Provide the [X, Y] coordinate of the cell's center where the given text is located.  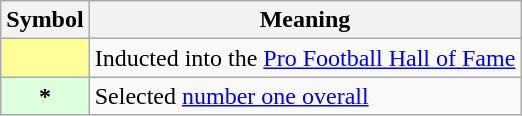
Meaning [305, 20]
Inducted into the Pro Football Hall of Fame [305, 58]
* [45, 96]
Symbol [45, 20]
Selected number one overall [305, 96]
